Search for the cell housing the specified text and yield its (X, Y) center coordinate. 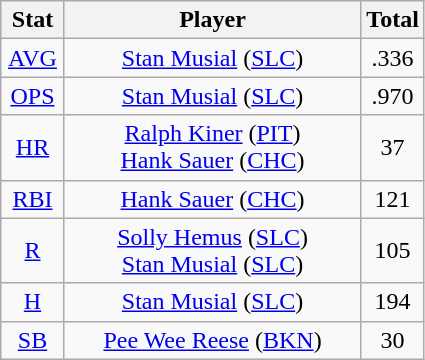
Player (212, 20)
Total (393, 20)
30 (393, 340)
SB (33, 340)
Stat (33, 20)
AVG (33, 58)
.336 (393, 58)
Solly Hemus (SLC)Stan Musial (SLC) (212, 250)
R (33, 250)
.970 (393, 96)
OPS (33, 96)
105 (393, 250)
194 (393, 302)
121 (393, 199)
HR (33, 148)
Hank Sauer (CHC) (212, 199)
Ralph Kiner (PIT)Hank Sauer (CHC) (212, 148)
37 (393, 148)
RBI (33, 199)
H (33, 302)
Pee Wee Reese (BKN) (212, 340)
